Identify which cell holds the provided text, then report its (x, y) central coordinate. 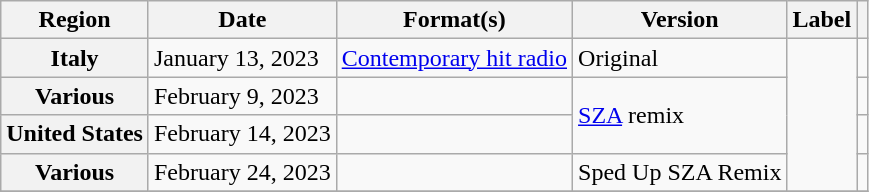
United States (75, 134)
February 14, 2023 (242, 134)
Region (75, 20)
Contemporary hit radio (454, 58)
Label (822, 20)
Version (680, 20)
January 13, 2023 (242, 58)
Date (242, 20)
February 9, 2023 (242, 96)
Sped Up SZA Remix (680, 172)
Format(s) (454, 20)
SZA remix (680, 115)
February 24, 2023 (242, 172)
Italy (75, 58)
Original (680, 58)
